Determine the [x, y] coordinate at the center of the cell enclosing the given text.  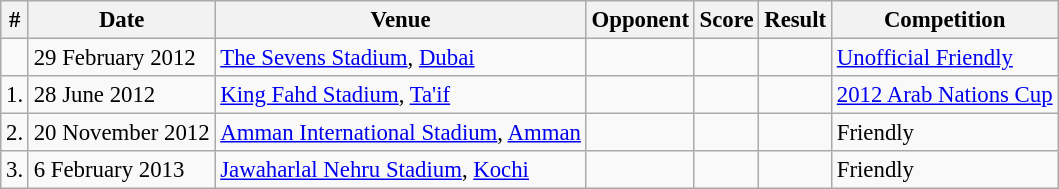
20 November 2012 [121, 133]
Amman International Stadium, Amman [400, 133]
28 June 2012 [121, 95]
Opponent [640, 20]
Score [726, 20]
1. [15, 95]
Competition [944, 20]
King Fahd Stadium, Ta'if [400, 95]
Date [121, 20]
Venue [400, 20]
6 February 2013 [121, 170]
The Sevens Stadium, Dubai [400, 58]
# [15, 20]
Jawaharlal Nehru Stadium, Kochi [400, 170]
29 February 2012 [121, 58]
3. [15, 170]
Unofficial Friendly [944, 58]
2012 Arab Nations Cup [944, 95]
Result [796, 20]
2. [15, 133]
